Find where the given text appears and provide that cell's center as [X, Y] coordinate. 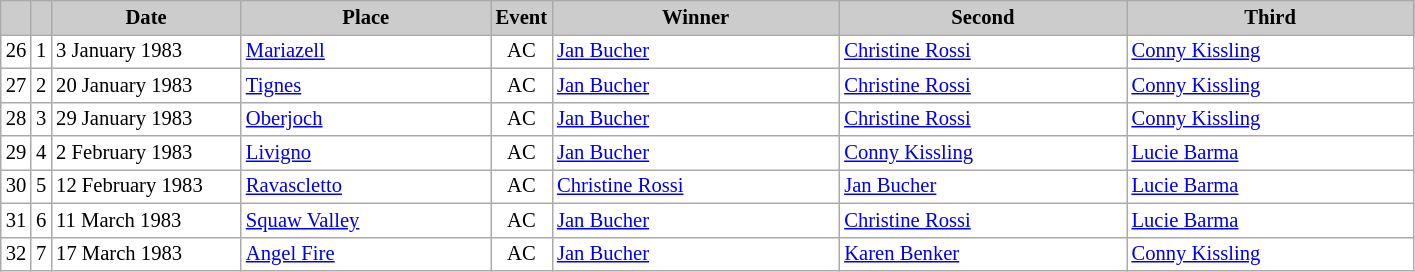
1 [41, 51]
30 [16, 186]
Tignes [366, 85]
Angel Fire [366, 254]
Karen Benker [982, 254]
4 [41, 153]
Event [522, 17]
11 March 1983 [146, 220]
12 February 1983 [146, 186]
5 [41, 186]
Winner [696, 17]
26 [16, 51]
32 [16, 254]
Third [1270, 17]
27 [16, 85]
17 March 1983 [146, 254]
Mariazell [366, 51]
29 January 1983 [146, 119]
2 [41, 85]
2 February 1983 [146, 153]
31 [16, 220]
Oberjoch [366, 119]
Place [366, 17]
Date [146, 17]
Livigno [366, 153]
20 January 1983 [146, 85]
3 January 1983 [146, 51]
29 [16, 153]
Second [982, 17]
28 [16, 119]
6 [41, 220]
3 [41, 119]
7 [41, 254]
Squaw Valley [366, 220]
Ravascletto [366, 186]
